Pinpoint the cell where the given text exists, returning its [x, y] midpoint coordinate. 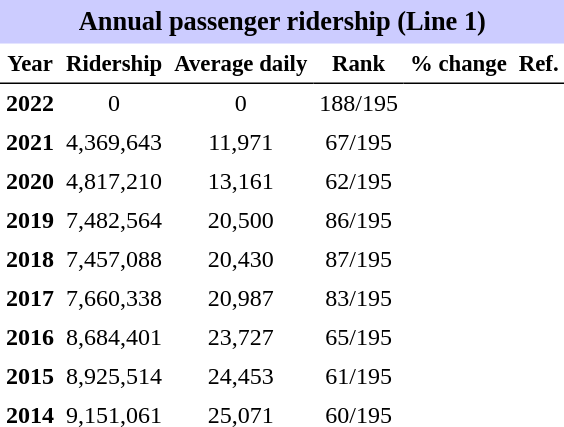
2016 [30, 338]
86/195 [358, 220]
2022 [30, 104]
8,684,401 [114, 338]
2018 [30, 260]
23,727 [240, 338]
2020 [30, 182]
20,500 [240, 220]
20,987 [240, 298]
24,453 [240, 376]
2015 [30, 376]
7,457,088 [114, 260]
61/195 [358, 376]
188/195 [358, 104]
8,925,514 [114, 376]
Average daily [240, 64]
4,817,210 [114, 182]
20,430 [240, 260]
62/195 [358, 182]
2017 [30, 298]
7,660,338 [114, 298]
Rank [358, 64]
13,161 [240, 182]
7,482,564 [114, 220]
83/195 [358, 298]
2021 [30, 142]
2019 [30, 220]
65/195 [358, 338]
67/195 [358, 142]
11,971 [240, 142]
Year [30, 64]
87/195 [358, 260]
% change [458, 64]
4,369,643 [114, 142]
Ridership [114, 64]
